Determine the (x, y) coordinate at the center of the cell enclosing the given text.  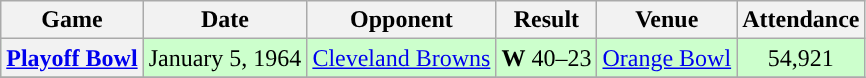
Cleveland Browns (402, 58)
Orange Bowl (667, 58)
Game (72, 20)
January 5, 1964 (225, 58)
Playoff Bowl (72, 58)
Opponent (402, 20)
Attendance (801, 20)
Date (225, 20)
W 40–23 (546, 58)
Result (546, 20)
Venue (667, 20)
54,921 (801, 58)
